For the text-containing cell, return its midpoint in [x, y] coordinate format. 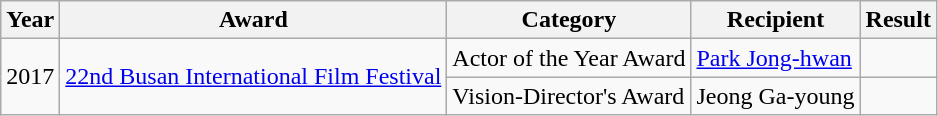
Recipient [776, 20]
22nd Busan International Film Festival [254, 77]
Jeong Ga-young [776, 96]
Category [569, 20]
Vision-Director's Award [569, 96]
Park Jong-hwan [776, 58]
Year [30, 20]
2017 [30, 77]
Result [898, 20]
Award [254, 20]
Actor of the Year Award [569, 58]
